For the text-containing cell, return its midpoint in (X, Y) coordinate format. 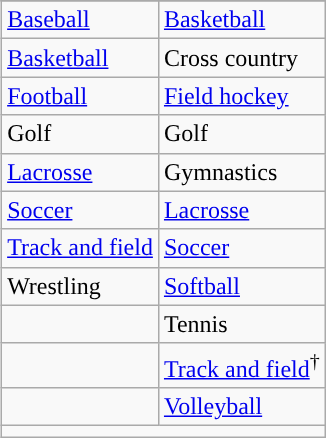
Gymnastics (242, 172)
Cross country (242, 58)
Track and field† (242, 366)
Tennis (242, 324)
Baseball (80, 20)
Football (80, 96)
Track and field (80, 248)
Volleyball (242, 407)
Field hockey (242, 96)
Wrestling (80, 286)
Softball (242, 286)
